Capture the cell that displays the provided text and extract its (X, Y) central coordinate. 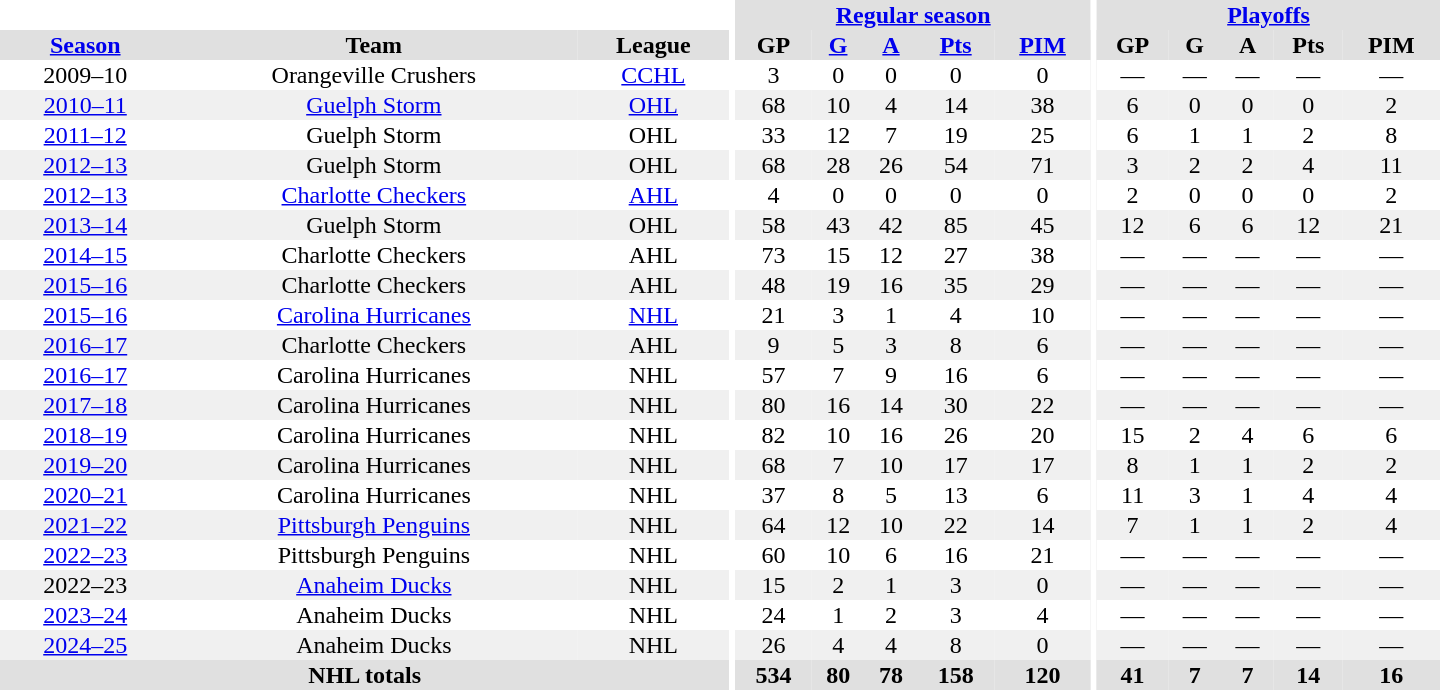
2024–25 (85, 645)
2021–22 (85, 525)
Playoffs (1268, 15)
2009–10 (85, 75)
64 (773, 525)
CCHL (653, 75)
Team (374, 45)
30 (955, 405)
120 (1042, 675)
82 (773, 435)
2014–15 (85, 255)
2020–21 (85, 495)
Regular season (913, 15)
60 (773, 555)
73 (773, 255)
33 (773, 135)
2010–11 (85, 105)
Orangeville Crushers (374, 75)
85 (955, 225)
2023–24 (85, 615)
2017–18 (85, 405)
57 (773, 375)
NHL totals (364, 675)
2013–14 (85, 225)
Season (85, 45)
28 (838, 165)
25 (1042, 135)
45 (1042, 225)
29 (1042, 285)
2018–19 (85, 435)
27 (955, 255)
13 (955, 495)
534 (773, 675)
48 (773, 285)
42 (892, 225)
71 (1042, 165)
158 (955, 675)
54 (955, 165)
37 (773, 495)
League (653, 45)
2011–12 (85, 135)
35 (955, 285)
24 (773, 615)
2019–20 (85, 465)
78 (892, 675)
41 (1132, 675)
58 (773, 225)
43 (838, 225)
20 (1042, 435)
